Locate the cell with the specified text and output its (X, Y) center coordinate. 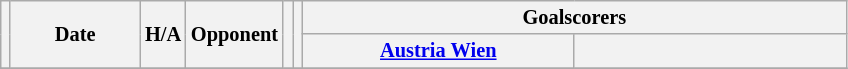
Austria Wien (438, 51)
Goalscorers (574, 17)
Opponent (234, 34)
Date (75, 34)
H/A (163, 34)
